Detect which cell encompasses the target text, then output its (x, y) center coordinate. 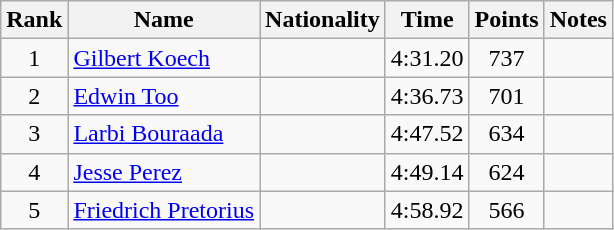
5 (34, 210)
4:58.92 (427, 210)
737 (506, 58)
Nationality (323, 20)
Gilbert Koech (164, 58)
2 (34, 96)
634 (506, 134)
Points (506, 20)
Name (164, 20)
4:47.52 (427, 134)
Time (427, 20)
4:49.14 (427, 172)
Friedrich Pretorius (164, 210)
Notes (578, 20)
Larbi Bouraada (164, 134)
624 (506, 172)
4:36.73 (427, 96)
Edwin Too (164, 96)
Rank (34, 20)
Jesse Perez (164, 172)
3 (34, 134)
566 (506, 210)
4 (34, 172)
4:31.20 (427, 58)
701 (506, 96)
1 (34, 58)
